Find where the given text appears and provide that cell's center as [x, y] coordinate. 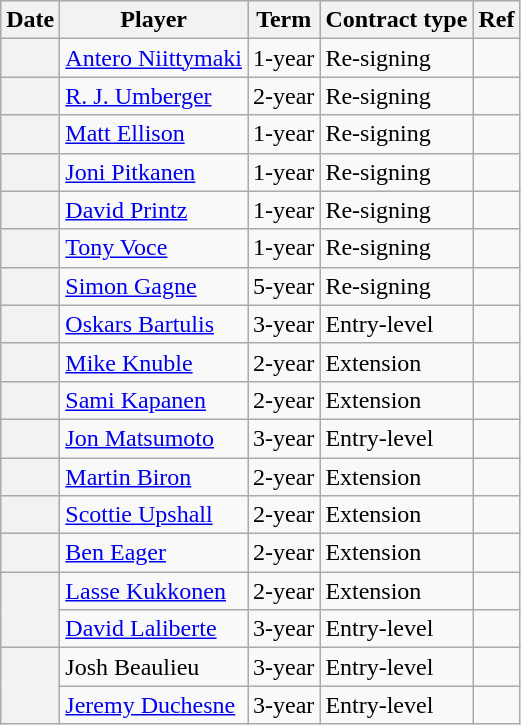
Term [284, 20]
David Printz [154, 210]
5-year [284, 286]
Player [154, 20]
Jon Matsumoto [154, 438]
Tony Voce [154, 248]
R. J. Umberger [154, 96]
David Laliberte [154, 629]
Martin Biron [154, 477]
Simon Gagne [154, 286]
Jeremy Duchesne [154, 705]
Sami Kapanen [154, 400]
Mike Knuble [154, 362]
Antero Niittymaki [154, 58]
Ben Eager [154, 553]
Josh Beaulieu [154, 667]
Joni Pitkanen [154, 172]
Scottie Upshall [154, 515]
Contract type [396, 20]
Oskars Bartulis [154, 324]
Date [30, 20]
Ref [496, 20]
Matt Ellison [154, 134]
Lasse Kukkonen [154, 591]
